Find where the given text appears and provide that cell's center as (X, Y) coordinate. 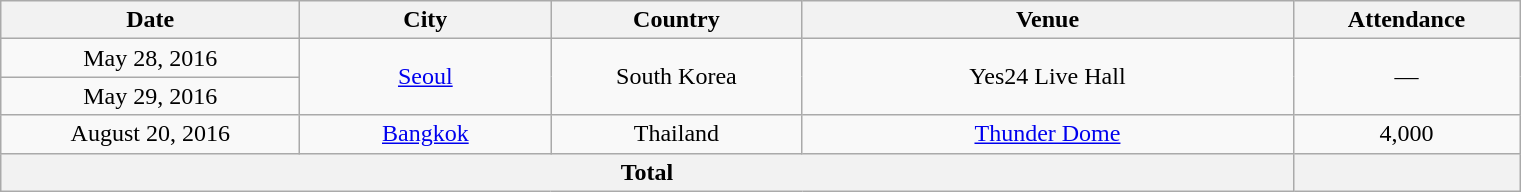
Thunder Dome (1048, 134)
South Korea (676, 77)
Country (676, 20)
City (426, 20)
May 28, 2016 (150, 58)
Thailand (676, 134)
Date (150, 20)
Attendance (1406, 20)
Bangkok (426, 134)
May 29, 2016 (150, 96)
August 20, 2016 (150, 134)
Venue (1048, 20)
Total (647, 172)
4,000 (1406, 134)
Yes24 Live Hall (1048, 77)
— (1406, 77)
Seoul (426, 77)
